Capture the cell that displays the provided text and extract its (X, Y) central coordinate. 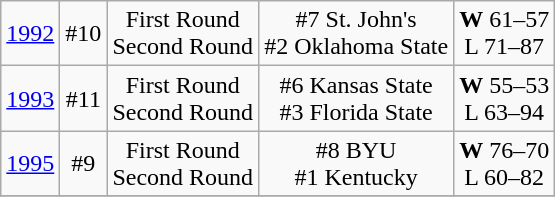
W 76–70L 60–82 (504, 164)
W 55–53L 63–94 (504, 98)
W 61–57L 71–87 (504, 34)
#9 (84, 164)
1995 (30, 164)
#10 (84, 34)
#11 (84, 98)
#6 Kansas State#3 Florida State (356, 98)
1992 (30, 34)
#8 BYU#1 Kentucky (356, 164)
#7 St. John's#2 Oklahoma State (356, 34)
1993 (30, 98)
